For the text-containing cell, return its midpoint in (X, Y) coordinate format. 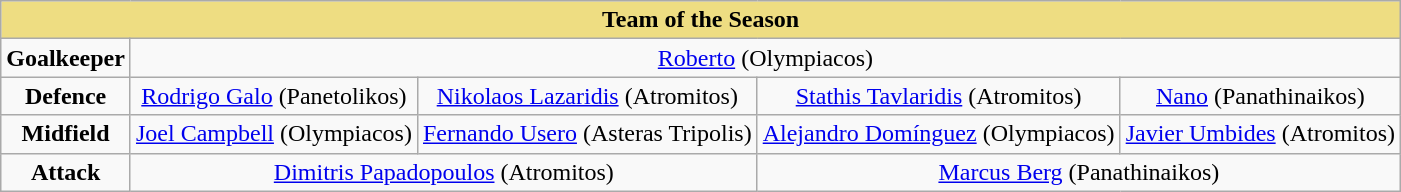
Javier Umbides (Atromitos) (1260, 134)
Goalkeeper (66, 58)
Alejandro Domínguez (Olympiacos) (938, 134)
Joel Campbell (Olympiacos) (274, 134)
Attack (66, 172)
Rodrigo Galo (Panetolikos) (274, 96)
Stathis Tavlaridis (Atromitos) (938, 96)
Fernando Usero (Asteras Tripolis) (587, 134)
Defence (66, 96)
Midfield (66, 134)
Dimitris Papadopoulos (Atromitos) (444, 172)
Team of the Season (701, 20)
Nano (Panathinaikos) (1260, 96)
Nikolaos Lazaridis (Atromitos) (587, 96)
Marcus Berg (Panathinaikos) (1078, 172)
Roberto (Olympiacos) (765, 58)
